Find where the given text appears and provide that cell's center as [X, Y] coordinate. 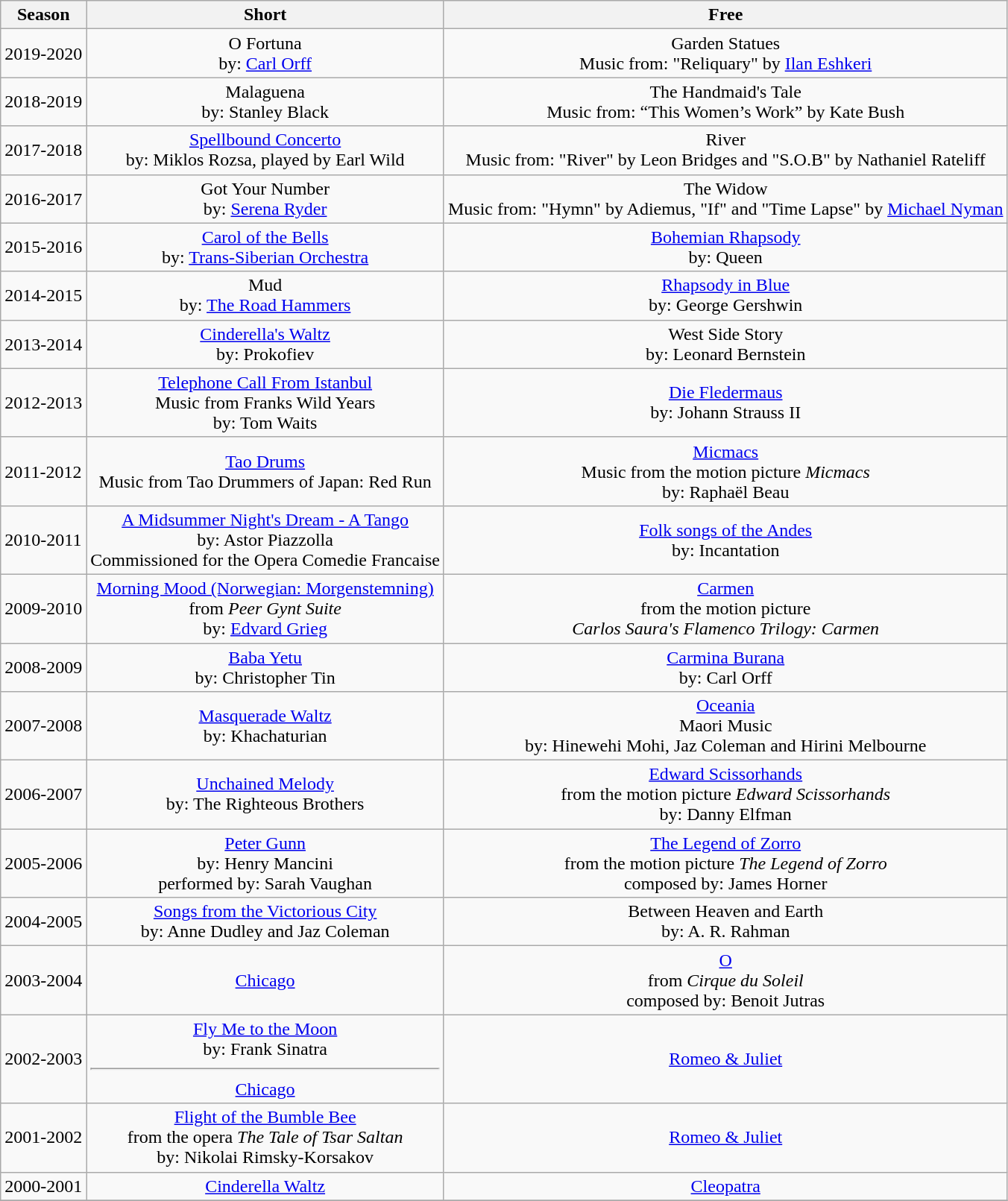
Baba Yetu by: Christopher Tin [265, 666]
Die Fledermaus by: Johann Strauss II [725, 403]
Mud by: The Road Hammers [265, 295]
Malaguena by: Stanley Black [265, 101]
Cinderella Waltz [265, 1186]
Rhapsody in Blue by: George Gershwin [725, 295]
Chicago [265, 980]
2017-2018 [43, 151]
2019-2020 [43, 54]
2008-2009 [43, 666]
2006-2007 [43, 795]
Masquerade Waltz by: Khachaturian [265, 726]
2014-2015 [43, 295]
Bohemian Rhapsody by: Queen [725, 248]
Carol of the Bells by: Trans-Siberian Orchestra [265, 248]
2015-2016 [43, 248]
O from Cirque du Soleil composed by: Benoit Jutras [725, 980]
2004-2005 [43, 921]
Folk songs of the Andes by: Incantation [725, 540]
Got Your Number by: Serena Ryder [265, 198]
Songs from the Victorious City by: Anne Dudley and Jaz Coleman [265, 921]
Carmina Burana by: Carl Orff [725, 666]
The Legend of Zorro from the motion picture The Legend of Zorro composed by: James Horner [725, 863]
Short [265, 15]
Garden Statues Music from: "Reliquary" by Ilan Eshkeri [725, 54]
Fly Me to the Moon by: Frank Sinatra Chicago [265, 1059]
2010-2011 [43, 540]
Morning Mood (Norwegian: Morgenstemning) from Peer Gynt Suite by: Edvard Grieg [265, 608]
2018-2019 [43, 101]
Flight of the Bumble Bee from the opera The Tale of Tsar Saltan by: Nikolai Rimsky-Korsakov [265, 1138]
2001-2002 [43, 1138]
2011-2012 [43, 471]
Edward Scissorhands from the motion picture Edward Scissorhands by: Danny Elfman [725, 795]
2003-2004 [43, 980]
Tao Drums Music from Tao Drummers of Japan: Red Run [265, 471]
2016-2017 [43, 198]
Cinderella's Waltz by: Prokofiev [265, 344]
Spellbound Concerto by: Miklos Rozsa, played by Earl Wild [265, 151]
A Midsummer Night's Dream - A Tango by: Astor Piazzolla Commissioned for the Opera Comedie Francaise [265, 540]
Carmen from the motion picture Carlos Saura's Flamenco Trilogy: Carmen [725, 608]
2009-2010 [43, 608]
2000-2001 [43, 1186]
West Side Story by: Leonard Bernstein [725, 344]
Oceania Maori Music by: Hinewehi Mohi, Jaz Coleman and Hirini Melbourne [725, 726]
O Fortuna by: Carl Orff [265, 54]
Cleopatra [725, 1186]
2002-2003 [43, 1059]
Unchained Melody by: The Righteous Brothers [265, 795]
2007-2008 [43, 726]
2005-2006 [43, 863]
Between Heaven and Earth by: A. R. Rahman [725, 921]
Telephone Call From Istanbul Music from Franks Wild Years by: Tom Waits [265, 403]
Season [43, 15]
River Music from: "River" by Leon Bridges and "S.O.B" by Nathaniel Rateliff [725, 151]
The Handmaid's Tale Music from: “This Women’s Work” by Kate Bush [725, 101]
The Widow Music from: "Hymn" by Adiemus, "If" and "Time Lapse" by Michael Nyman [725, 198]
2013-2014 [43, 344]
Micmacs Music from the motion picture Micmacs by: Raphaël Beau [725, 471]
Peter Gunn by: Henry Mancini performed by: Sarah Vaughan [265, 863]
2012-2013 [43, 403]
Free [725, 15]
